Find where the given text appears and provide that cell's center as (X, Y) coordinate. 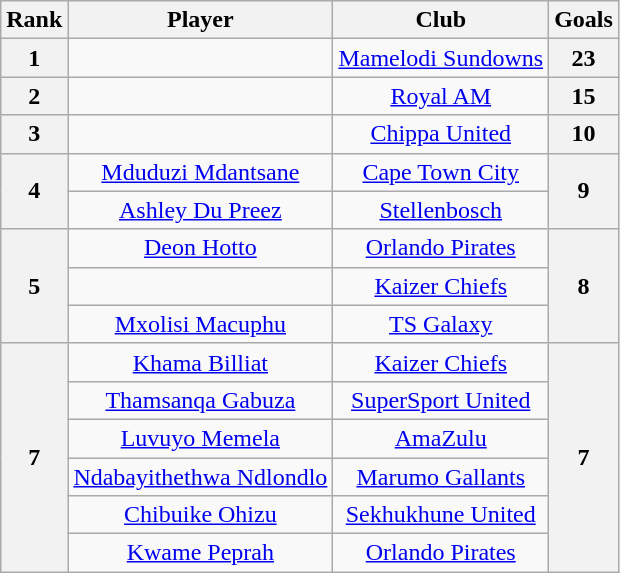
3 (34, 134)
Chippa United (441, 134)
Chibuike Ohizu (200, 515)
23 (584, 58)
1 (34, 58)
2 (34, 96)
Ashley Du Preez (200, 210)
Ndabayithethwa Ndlondlo (200, 477)
Mamelodi Sundowns (441, 58)
Cape Town City (441, 172)
Kwame Peprah (200, 553)
4 (34, 191)
Luvuyo Memela (200, 438)
Marumo Gallants (441, 477)
Mduduzi Mdantsane (200, 172)
15 (584, 96)
Deon Hotto (200, 248)
Stellenbosch (441, 210)
5 (34, 286)
AmaZulu (441, 438)
SuperSport United (441, 400)
10 (584, 134)
Sekhukhune United (441, 515)
Player (200, 20)
Club (441, 20)
Thamsanqa Gabuza (200, 400)
8 (584, 286)
TS Galaxy (441, 324)
Mxolisi Macuphu (200, 324)
Rank (34, 20)
Goals (584, 20)
9 (584, 191)
Royal AM (441, 96)
Khama Billiat (200, 362)
